Search for the cell housing the specified text and yield its [X, Y] center coordinate. 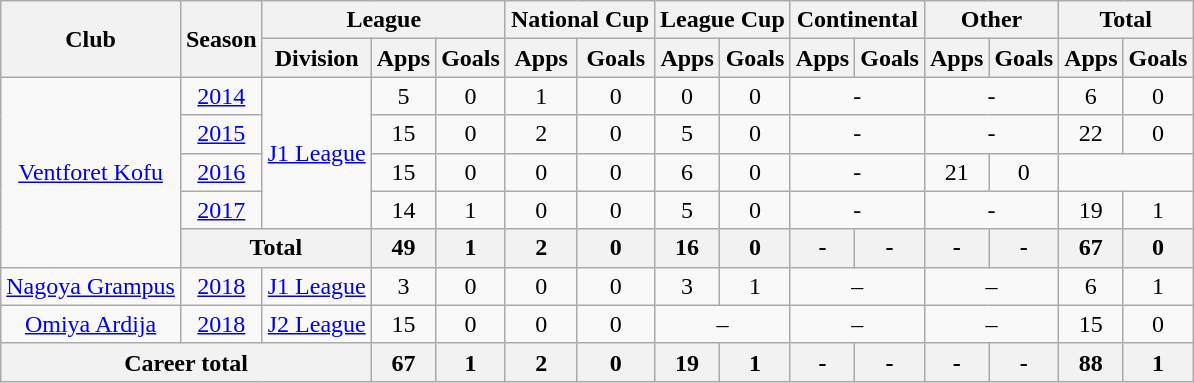
League Cup [723, 20]
21 [956, 172]
2014 [221, 96]
Season [221, 39]
14 [403, 210]
Omiya Ardija [91, 324]
2015 [221, 134]
2017 [221, 210]
Nagoya Grampus [91, 286]
Club [91, 39]
88 [1091, 362]
Other [991, 20]
League [384, 20]
Continental [857, 20]
2016 [221, 172]
Ventforet Kofu [91, 172]
J2 League [316, 324]
Career total [186, 362]
16 [688, 248]
Division [316, 58]
National Cup [580, 20]
22 [1091, 134]
49 [403, 248]
